Capture the cell that displays the provided text and extract its (X, Y) central coordinate. 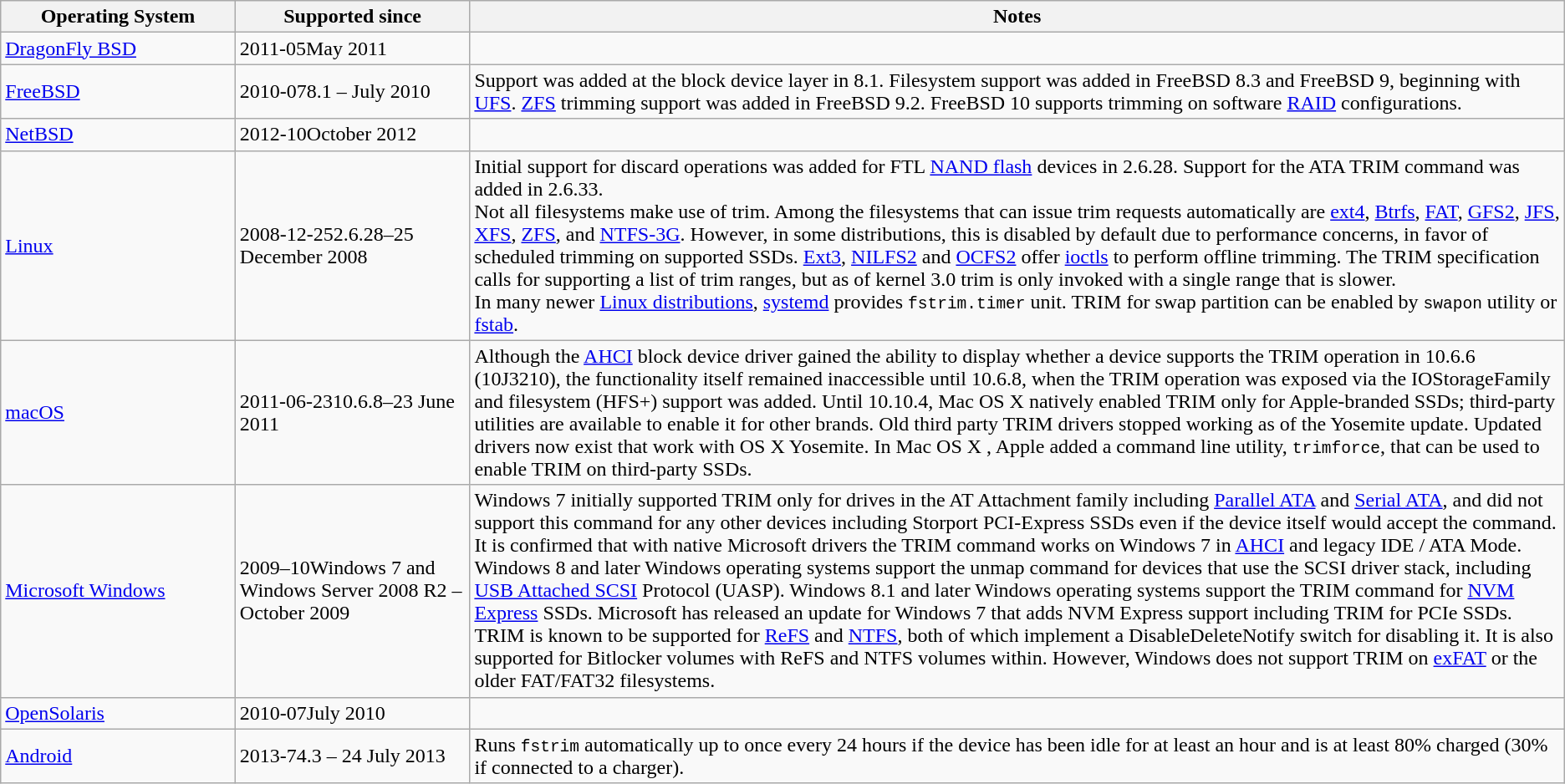
2013-74.3 – 24 July 2013 (353, 756)
NetBSD (119, 135)
Supported since (353, 17)
DragonFly BSD (119, 48)
2011-05May 2011 (353, 48)
2011-06-2310.6.8–23 June 2011 (353, 413)
2010-078.1 – July 2010 (353, 92)
Notes (1017, 17)
FreeBSD (119, 92)
2012-10October 2012 (353, 135)
Android (119, 756)
Microsoft Windows (119, 591)
2008-12-252.6.28–25 December 2008 (353, 246)
OpenSolaris (119, 713)
2009–10Windows 7 and Windows Server 2008 R2 – October 2009 (353, 591)
macOS (119, 413)
Operating System (119, 17)
Linux (119, 246)
2010-07July 2010 (353, 713)
